Return (X, Y) of the center of cell containing provided text 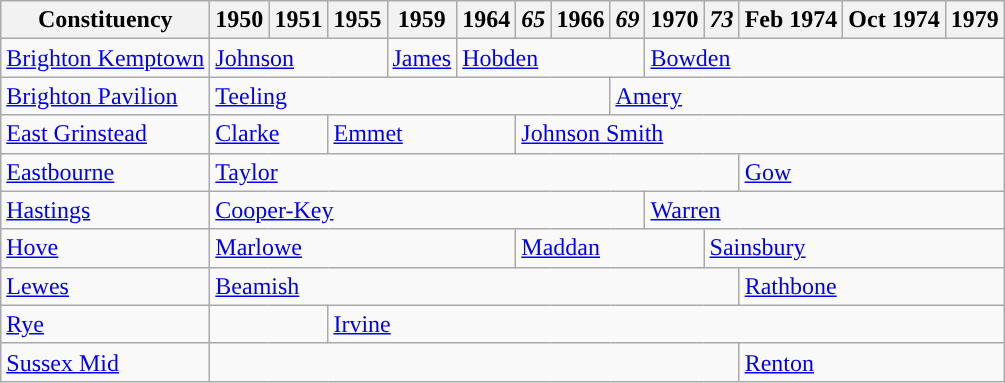
Sussex Mid (106, 362)
Renton (872, 362)
Hastings (106, 210)
Johnson Smith (760, 134)
Irvine (666, 324)
Rye (106, 324)
Taylor (474, 172)
Bowden (824, 58)
1979 (974, 20)
Sainsbury (854, 248)
65 (534, 20)
Maddan (610, 248)
69 (628, 20)
Hove (106, 248)
James (422, 58)
1951 (298, 20)
Feb 1974 (791, 20)
1950 (240, 20)
Rathbone (872, 286)
1959 (422, 20)
73 (722, 20)
1966 (580, 20)
Gow (872, 172)
Warren (824, 210)
Brighton Kemptown (106, 58)
Emmet (422, 134)
Brighton Pavilion (106, 96)
1964 (486, 20)
1970 (674, 20)
Teeling (410, 96)
Cooper-Key (428, 210)
Eastbourne (106, 172)
Amery (807, 96)
Oct 1974 (894, 20)
Hobden (551, 58)
1955 (358, 20)
Constituency (106, 20)
East Grinstead (106, 134)
Lewes (106, 286)
Beamish (474, 286)
Marlowe (363, 248)
Johnson (298, 58)
Clarke (269, 134)
